Provide the (x, y) coordinate of the cell's center where the given text is located.  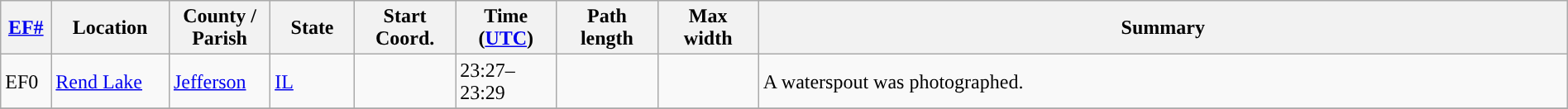
State (313, 28)
Max width (708, 28)
Jefferson (219, 81)
Path length (607, 28)
Rend Lake (111, 81)
EF0 (26, 81)
Start Coord. (404, 28)
Summary (1163, 28)
County / Parish (219, 28)
A waterspout was photographed. (1163, 81)
EF# (26, 28)
IL (313, 81)
Location (111, 28)
Time (UTC) (506, 28)
23:27–23:29 (506, 81)
